Pinpoint the cell where the given text exists, returning its (x, y) midpoint coordinate. 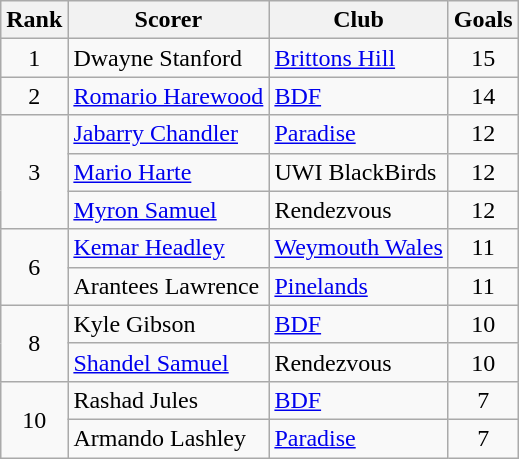
Kyle Gibson (168, 324)
Scorer (168, 20)
Rank (34, 20)
Armando Lashley (168, 438)
Shandel Samuel (168, 362)
1 (34, 58)
Dwayne Stanford (168, 58)
Pinelands (358, 286)
Kemar Headley (168, 248)
6 (34, 267)
Jabarry Chandler (168, 134)
Myron Samuel (168, 210)
Arantees Lawrence (168, 286)
8 (34, 343)
Weymouth Wales (358, 248)
Mario Harte (168, 172)
15 (483, 58)
14 (483, 96)
Romario Harewood (168, 96)
2 (34, 96)
Brittons Hill (358, 58)
Goals (483, 20)
Rashad Jules (168, 400)
3 (34, 172)
Club (358, 20)
UWI BlackBirds (358, 172)
